From the cell containing the given text, extract its center point as [X, Y] coordinate. 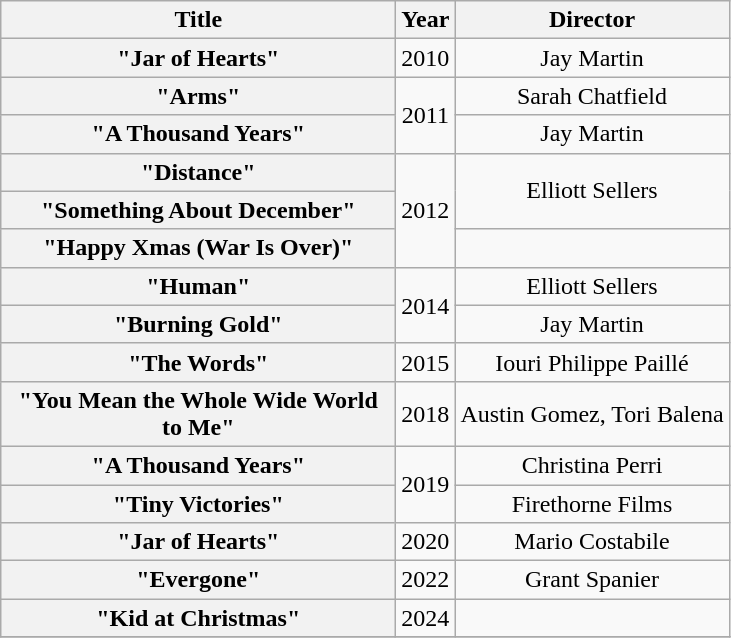
2012 [426, 210]
"Happy Xmas (War Is Over)" [198, 248]
2014 [426, 305]
Firethorne Films [592, 503]
"Human" [198, 286]
Iouri Philippe Paillé [592, 362]
Title [198, 20]
2010 [426, 58]
2020 [426, 542]
2024 [426, 618]
Christina Perri [592, 465]
Sarah Chatfield [592, 96]
"Distance" [198, 172]
Year [426, 20]
"Tiny Victories" [198, 503]
"You Mean the Whole Wide World to Me" [198, 414]
2011 [426, 115]
2015 [426, 362]
"Burning Gold" [198, 324]
Mario Costabile [592, 542]
"The Words" [198, 362]
"Evergone" [198, 580]
2022 [426, 580]
"Arms" [198, 96]
Grant Spanier [592, 580]
2018 [426, 414]
"Something About December" [198, 210]
2019 [426, 484]
Director [592, 20]
Austin Gomez, Tori Balena [592, 414]
"Kid at Christmas" [198, 618]
